From the cell containing the given text, extract its center point as (x, y) coordinate. 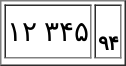
۹۴ (108, 31)
۱۲ ۳۴۵ (48, 31)
